Scan for the cell matching the given text and deliver its [x, y] coordinate at center. 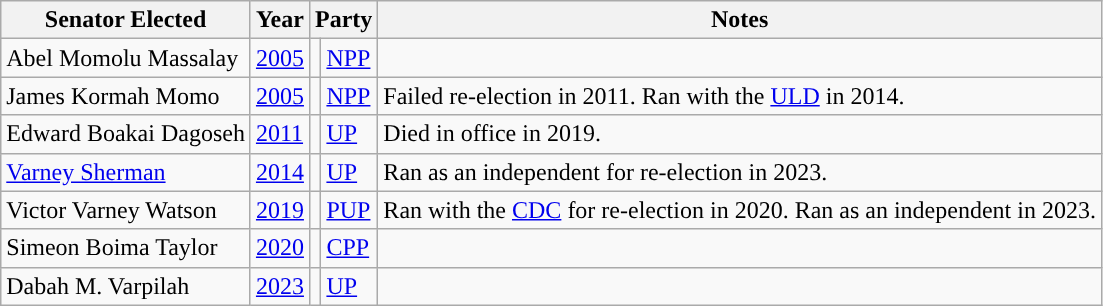
2011 [280, 134]
CPP [350, 248]
Varney Sherman [126, 172]
2020 [280, 248]
Ran as an independent for re-election in 2023. [740, 172]
PUP [350, 210]
Notes [740, 20]
Died in office in 2019. [740, 134]
2014 [280, 172]
Party [343, 20]
Victor Varney Watson [126, 210]
Year [280, 20]
Ran with the CDC for re-election in 2020. Ran as an independent in 2023. [740, 210]
Edward Boakai Dagoseh [126, 134]
2023 [280, 286]
Simeon Boima Taylor [126, 248]
Abel Momolu Massalay [126, 58]
2019 [280, 210]
Failed re-election in 2011. Ran with the ULD in 2014. [740, 96]
Dabah M. Varpilah [126, 286]
Senator Elected [126, 20]
James Kormah Momo [126, 96]
